Locate the cell with the specified text and output its [X, Y] center coordinate. 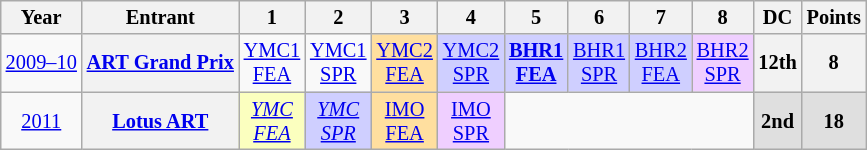
2009–10 [42, 63]
BHR1SPR [599, 63]
4 [471, 17]
7 [661, 17]
YMC2FEA [404, 63]
YMC2SPR [471, 63]
1 [272, 17]
5 [536, 17]
BHR2SPR [723, 63]
YMCSPR [338, 121]
2 [338, 17]
IMOSPR [471, 121]
6 [599, 17]
Year [42, 17]
DC [777, 17]
Entrant [160, 17]
12th [777, 63]
BHR2FEA [661, 63]
2011 [42, 121]
YMC1FEA [272, 63]
2nd [777, 121]
3 [404, 17]
IMOFEA [404, 121]
Points [834, 17]
Lotus ART [160, 121]
BHR1FEA [536, 63]
YMCFEA [272, 121]
ART Grand Prix [160, 63]
18 [834, 121]
YMC1SPR [338, 63]
